For the text-containing cell, return its midpoint in [X, Y] coordinate format. 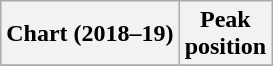
Chart (2018–19) [90, 34]
Peakposition [225, 34]
